Identify which cell holds the provided text, then report its (X, Y) central coordinate. 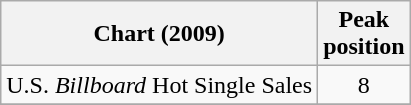
Chart (2009) (160, 34)
Peakposition (364, 34)
8 (364, 85)
U.S. Billboard Hot Single Sales (160, 85)
